Return the [x, y] coordinate for the center point of the cell that contains the specified text.  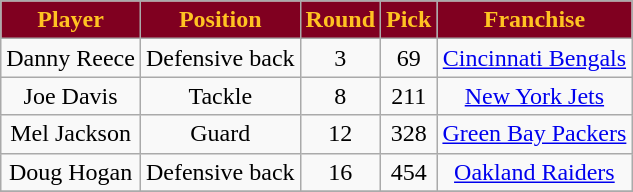
Player [71, 20]
Position [220, 20]
12 [340, 134]
454 [409, 172]
Mel Jackson [71, 134]
211 [409, 96]
Green Bay Packers [534, 134]
8 [340, 96]
Pick [409, 20]
Guard [220, 134]
Danny Reece [71, 58]
Franchise [534, 20]
69 [409, 58]
Doug Hogan [71, 172]
New York Jets [534, 96]
3 [340, 58]
328 [409, 134]
16 [340, 172]
Joe Davis [71, 96]
Tackle [220, 96]
Oakland Raiders [534, 172]
Round [340, 20]
Cincinnati Bengals [534, 58]
